Return (x, y) of the center of cell containing provided text 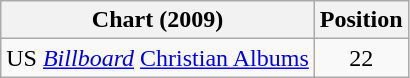
Position (361, 20)
22 (361, 58)
US Billboard Christian Albums (158, 58)
Chart (2009) (158, 20)
